From the cell containing the given text, extract its center point as (X, Y) coordinate. 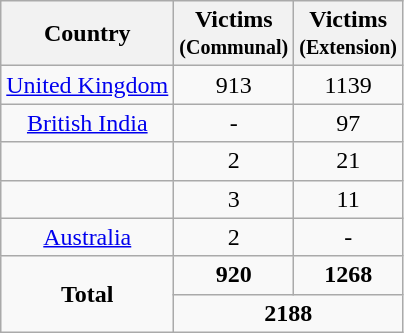
1268 (348, 275)
97 (348, 123)
21 (348, 161)
British India (88, 123)
11 (348, 199)
Victims (Communal) (234, 34)
920 (234, 275)
1139 (348, 85)
Australia (88, 237)
United Kingdom (88, 85)
Total (88, 294)
Country (88, 34)
Victims (Extension) (348, 34)
2188 (288, 313)
3 (234, 199)
913 (234, 85)
